Return the (x, y) coordinate for the center point of the cell that contains the specified text.  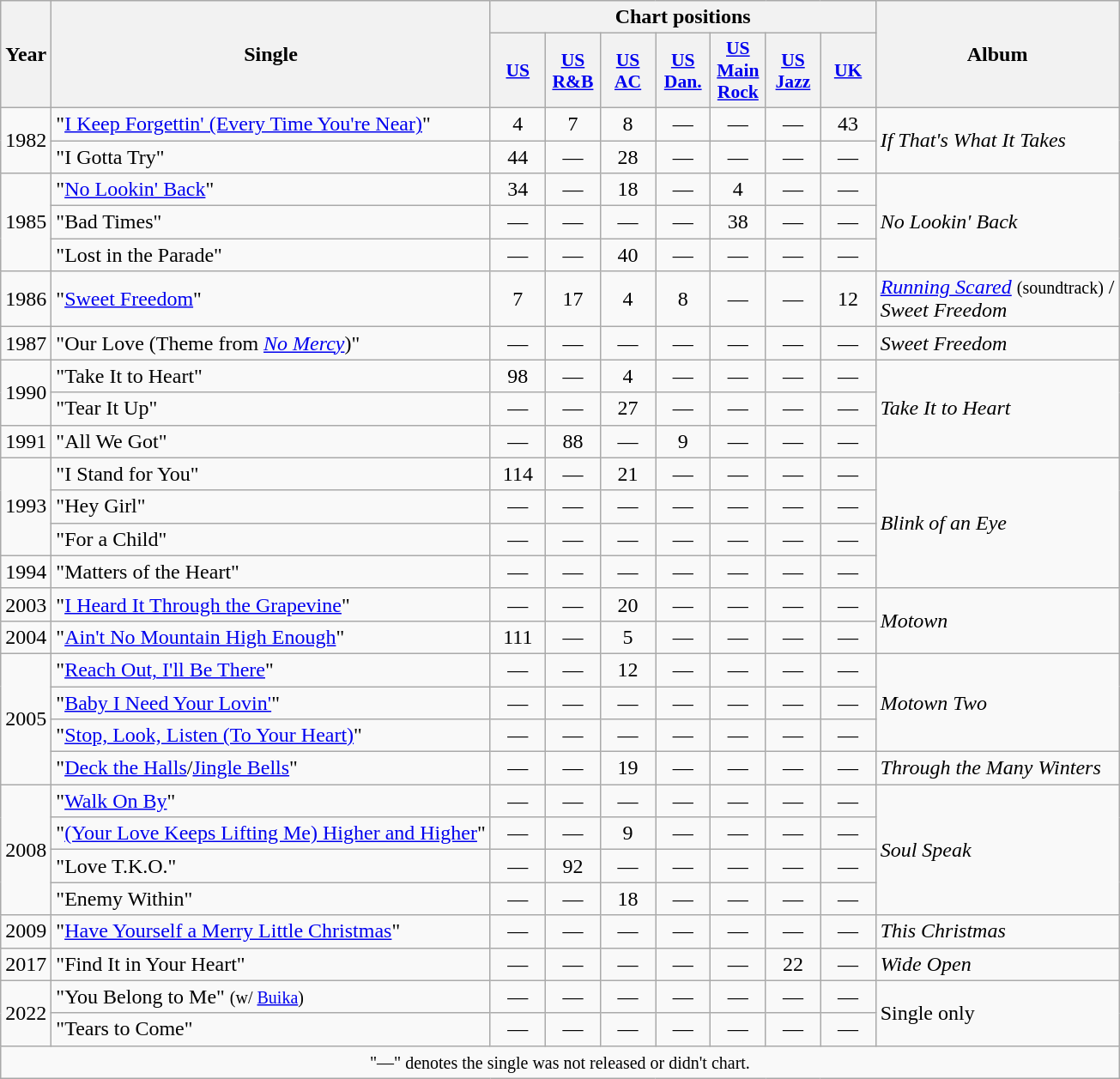
92 (572, 866)
"Hey Girl" (271, 506)
"Tears to Come" (271, 1029)
"Baby I Need Your Lovin'" (271, 703)
111 (518, 637)
"Walk On By" (271, 801)
"I Stand for You" (271, 474)
43 (848, 124)
US Dan. (683, 70)
US AC (628, 70)
5 (628, 637)
98 (518, 376)
"Tear It Up" (271, 409)
UK (848, 70)
"Sweet Freedom" (271, 299)
"Deck the Halls/Jingle Bells" (271, 768)
2008 (26, 850)
38 (738, 222)
"All We Got" (271, 441)
"—" denotes the single was not released or didn't chart. (560, 1062)
No Lookin' Back (997, 222)
2009 (26, 931)
US (518, 70)
1985 (26, 222)
Single only (997, 1013)
1987 (26, 343)
"No Lookin' Back" (271, 190)
Wide Open (997, 964)
"Take It to Heart" (271, 376)
17 (572, 299)
Take It to Heart (997, 409)
Motown (997, 621)
Chart positions (683, 17)
34 (518, 190)
27 (628, 409)
US Main Rock (738, 70)
22 (793, 964)
US R&B (572, 70)
20 (628, 604)
Sweet Freedom (997, 343)
Through the Many Winters (997, 768)
Year (26, 55)
"Enemy Within" (271, 899)
40 (628, 255)
"Reach Out, I'll Be There" (271, 670)
"Ain't No Mountain High Enough" (271, 637)
"For a Child" (271, 539)
"Find It in Your Heart" (271, 964)
1982 (26, 140)
88 (572, 441)
"Lost in the Parade" (271, 255)
"I Keep Forgettin' (Every Time You're Near)" (271, 124)
"Love T.K.O." (271, 866)
Blink of an Eye (997, 523)
19 (628, 768)
"Bad Times" (271, 222)
1991 (26, 441)
"(Your Love Keeps Lifting Me) Higher and Higher" (271, 833)
"Stop, Look, Listen (To Your Heart)" (271, 736)
"Have Yourself a Merry Little Christmas" (271, 931)
2017 (26, 964)
Motown Two (997, 702)
21 (628, 474)
28 (628, 157)
"You Belong to Me" (w/ Buika) (271, 997)
"Our Love (Theme from No Mercy)" (271, 343)
44 (518, 157)
"I Gotta Try" (271, 157)
Running Scared (soundtrack) / Sweet Freedom (997, 299)
1993 (26, 506)
Single (271, 55)
"I Heard It Through the Grapevine" (271, 604)
US Jazz (793, 70)
1994 (26, 572)
2003 (26, 604)
Album (997, 55)
2022 (26, 1013)
1990 (26, 392)
Soul Speak (997, 850)
114 (518, 474)
This Christmas (997, 931)
If That's What It Takes (997, 140)
2005 (26, 718)
2004 (26, 637)
1986 (26, 299)
"Matters of the Heart" (271, 572)
